Locate the cell with the specified text and output its [x, y] center coordinate. 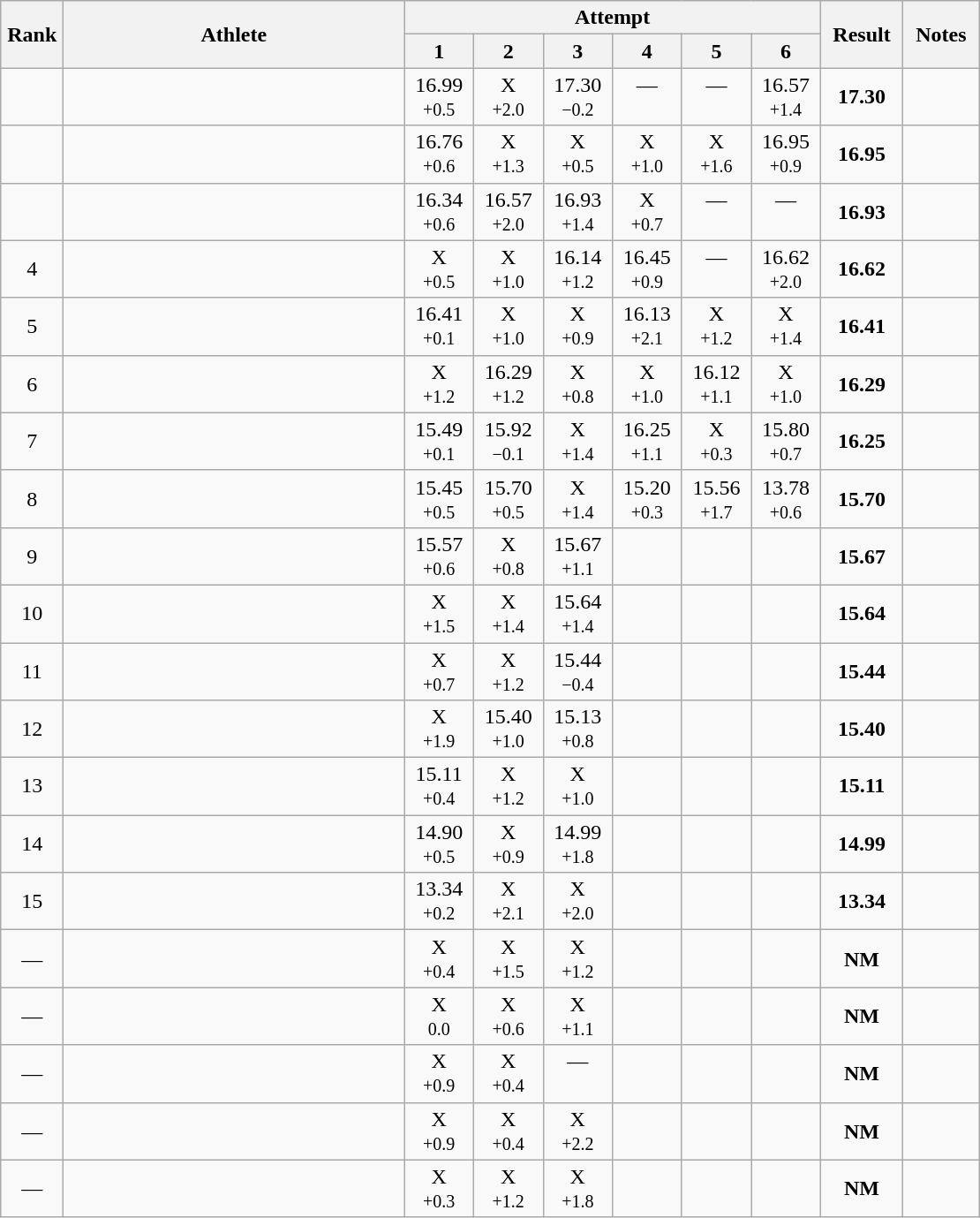
16.99+0.5 [440, 97]
17.30−0.2 [577, 97]
16.34+0.6 [440, 212]
16.41+0.1 [440, 327]
15.64+1.4 [577, 613]
15.64 [862, 613]
X+1.1 [577, 1016]
17.30 [862, 97]
16.29+1.2 [509, 383]
15.11 [862, 786]
16.29 [862, 383]
10 [32, 613]
X+1.3 [509, 154]
X+2.1 [509, 901]
X+1.8 [577, 1189]
11 [32, 671]
16.95 [862, 154]
8 [32, 498]
16.76+0.6 [440, 154]
15.56+1.7 [717, 498]
16.25 [862, 442]
15.20+0.3 [648, 498]
16.57+2.0 [509, 212]
16.25+1.1 [648, 442]
16.41 [862, 327]
7 [32, 442]
15.57+0.6 [440, 556]
16.45+0.9 [648, 269]
14.99 [862, 844]
13.34 [862, 901]
14.99+1.8 [577, 844]
X+1.6 [717, 154]
16.14+1.2 [577, 269]
X0.0 [440, 1016]
15.40+1.0 [509, 730]
15.70+0.5 [509, 498]
X+0.6 [509, 1016]
16.93 [862, 212]
15.13+0.8 [577, 730]
15.92−0.1 [509, 442]
15.45+0.5 [440, 498]
15.49+0.1 [440, 442]
16.95+0.9 [786, 154]
15.67 [862, 556]
15.11+0.4 [440, 786]
16.93+1.4 [577, 212]
Rank [32, 34]
Athlete [234, 34]
2 [509, 51]
13 [32, 786]
15.44 [862, 671]
16.12+1.1 [717, 383]
1 [440, 51]
14.90+0.5 [440, 844]
16.62 [862, 269]
15.70 [862, 498]
9 [32, 556]
15.80+0.7 [786, 442]
13.34+0.2 [440, 901]
15 [32, 901]
12 [32, 730]
15.40 [862, 730]
15.67+1.1 [577, 556]
13.78+0.6 [786, 498]
14 [32, 844]
Result [862, 34]
16.57+1.4 [786, 97]
X+1.9 [440, 730]
3 [577, 51]
Notes [941, 34]
Attempt [613, 18]
X+2.2 [577, 1131]
16.13+2.1 [648, 327]
15.44−0.4 [577, 671]
16.62+2.0 [786, 269]
